Provide the (X, Y) coordinate of the cell's center where the given text is located.  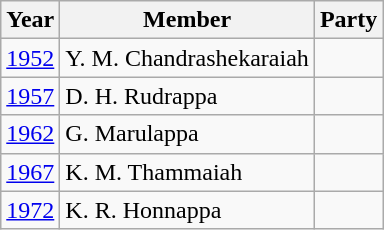
K. R. Honnappa (188, 210)
D. H. Rudrappa (188, 96)
K. M. Thammaiah (188, 172)
1972 (30, 210)
Y. M. Chandrashekaraiah (188, 58)
Party (348, 20)
1957 (30, 96)
1967 (30, 172)
1962 (30, 134)
1952 (30, 58)
Year (30, 20)
G. Marulappa (188, 134)
Member (188, 20)
